For the text-containing cell, return its midpoint in (x, y) coordinate format. 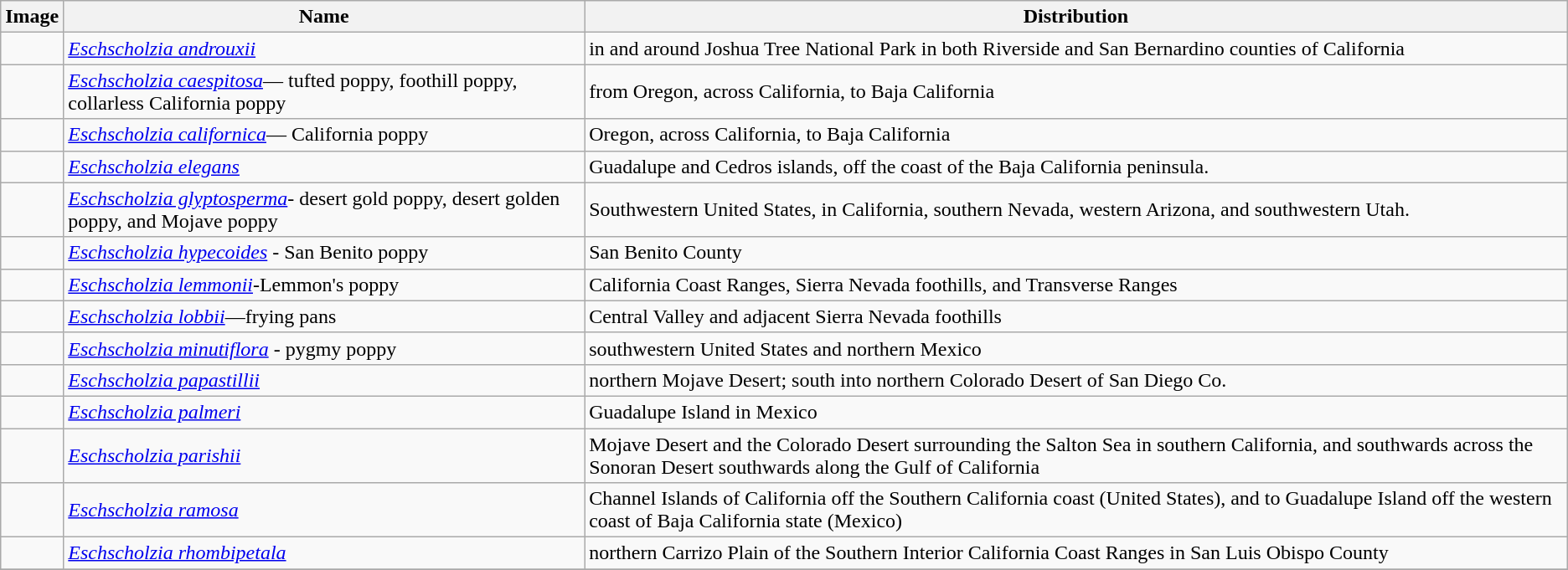
Eschscholzia elegans (324, 167)
Southwestern United States, in California, southern Nevada, western Arizona, and southwestern Utah. (1076, 209)
California Coast Ranges, Sierra Nevada foothills, and Transverse Ranges (1076, 285)
Eschscholzia californica— California poppy (324, 135)
Eschscholzia rhombipetala (324, 553)
southwestern United States and northern Mexico (1076, 348)
Eschscholzia lobbii—frying pans (324, 316)
northern Mojave Desert; south into northern Colorado Desert of San Diego Co. (1076, 380)
Eschscholzia glyptosperma- desert gold poppy, desert golden poppy, and Mojave poppy (324, 209)
Name (324, 17)
from Oregon, across California, to Baja California (1076, 92)
Eschscholzia androuxii (324, 49)
Guadalupe and Cedros islands, off the coast of the Baja California peninsula. (1076, 167)
Guadalupe Island in Mexico (1076, 412)
Eschscholzia parishii (324, 455)
Eschscholzia papastillii (324, 380)
Distribution (1076, 17)
Eschscholzia hypecoides - San Benito poppy (324, 253)
Eschscholzia caespitosa— tufted poppy, foothill poppy, collarless California poppy (324, 92)
Eschscholzia palmeri (324, 412)
Eschscholzia minutiflora - pygmy poppy (324, 348)
in and around Joshua Tree National Park in both Riverside and San Bernardino counties of California (1076, 49)
Central Valley and adjacent Sierra Nevada foothills (1076, 316)
San Benito County (1076, 253)
Eschscholzia lemmonii-Lemmon's poppy (324, 285)
Image (32, 17)
Oregon, across California, to Baja California (1076, 135)
Eschscholzia ramosa (324, 511)
northern Carrizo Plain of the Southern Interior California Coast Ranges in San Luis Obispo County (1076, 553)
